Search for the cell housing the specified text and yield its [x, y] center coordinate. 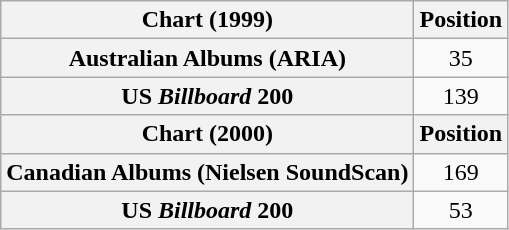
53 [461, 210]
139 [461, 96]
Chart (2000) [208, 134]
169 [461, 172]
35 [461, 58]
Chart (1999) [208, 20]
Canadian Albums (Nielsen SoundScan) [208, 172]
Australian Albums (ARIA) [208, 58]
